Pinpoint the cell where the given text exists, returning its (x, y) midpoint coordinate. 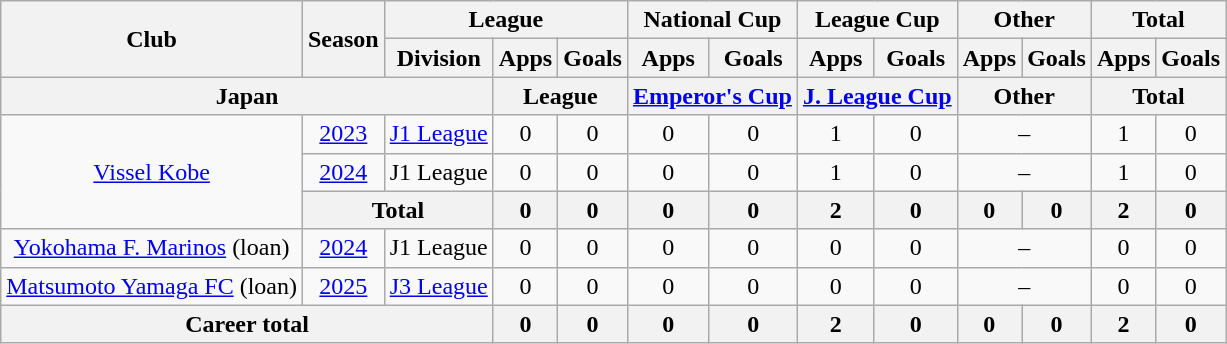
Division (438, 58)
Career total (248, 324)
Japan (248, 96)
Emperor's Cup (712, 96)
National Cup (712, 20)
J3 League (438, 286)
Vissel Kobe (152, 172)
Matsumoto Yamaga FC (loan) (152, 286)
2023 (343, 134)
Season (343, 39)
Club (152, 39)
2025 (343, 286)
Yokohama F. Marinos (loan) (152, 248)
J. League Cup (877, 96)
League Cup (877, 20)
